Return the [x, y] coordinate for the center point of the cell that contains the specified text.  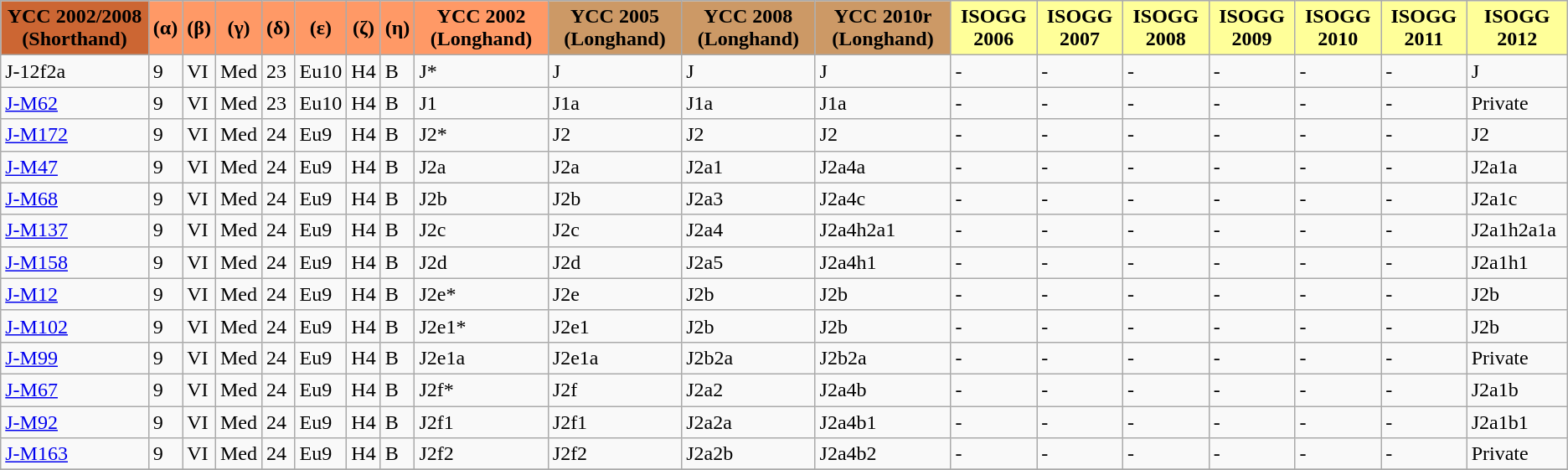
J2e* [481, 294]
J2f* [481, 390]
ISOGG 2008 [1166, 28]
J2a4 [749, 230]
J2a1a [1517, 167]
J2a4h1 [883, 262]
(γ) [238, 28]
J* [481, 71]
J-M47 [75, 167]
J2a4a [883, 167]
J1 [481, 103]
(η) [397, 28]
J2a4b [883, 390]
J2a4h2a1 [883, 230]
J2* [481, 135]
J-M158 [75, 262]
(α) [165, 28]
J-M102 [75, 326]
J-M92 [75, 421]
ISOGG 2010 [1338, 28]
J2a2 [749, 390]
J2a5 [749, 262]
J2f [615, 390]
YCC 2005 (Longhand) [615, 28]
(δ) [279, 28]
(ζ) [364, 28]
YCC 2010r (Longhand) [883, 28]
(β) [199, 28]
J2a1 [749, 167]
ISOGG 2009 [1251, 28]
J2a4b2 [883, 454]
ISOGG 2011 [1424, 28]
J2a1c [1517, 199]
ISOGG 2007 [1081, 28]
J2a1b [1517, 390]
J2a4b1 [883, 421]
J-12f2a [75, 71]
J2e1* [481, 326]
J2a1h1 [1517, 262]
J-M68 [75, 199]
J2a3 [749, 199]
J-M67 [75, 390]
J-M62 [75, 103]
J-M137 [75, 230]
J2a2a [749, 421]
J2a1b1 [1517, 421]
J2a1h2a1a [1517, 230]
J-M99 [75, 358]
(ε) [321, 28]
J2a2b [749, 454]
ISOGG 2012 [1517, 28]
J-M163 [75, 454]
J-M172 [75, 135]
J2a4c [883, 199]
J2e1 [615, 326]
YCC 2002 (Longhand) [481, 28]
YCC 2002/2008 (Shorthand) [75, 28]
YCC 2008 (Longhand) [749, 28]
J2e [615, 294]
J-M12 [75, 294]
ISOGG 2006 [993, 28]
